Scan for the cell matching the given text and deliver its [x, y] coordinate at center. 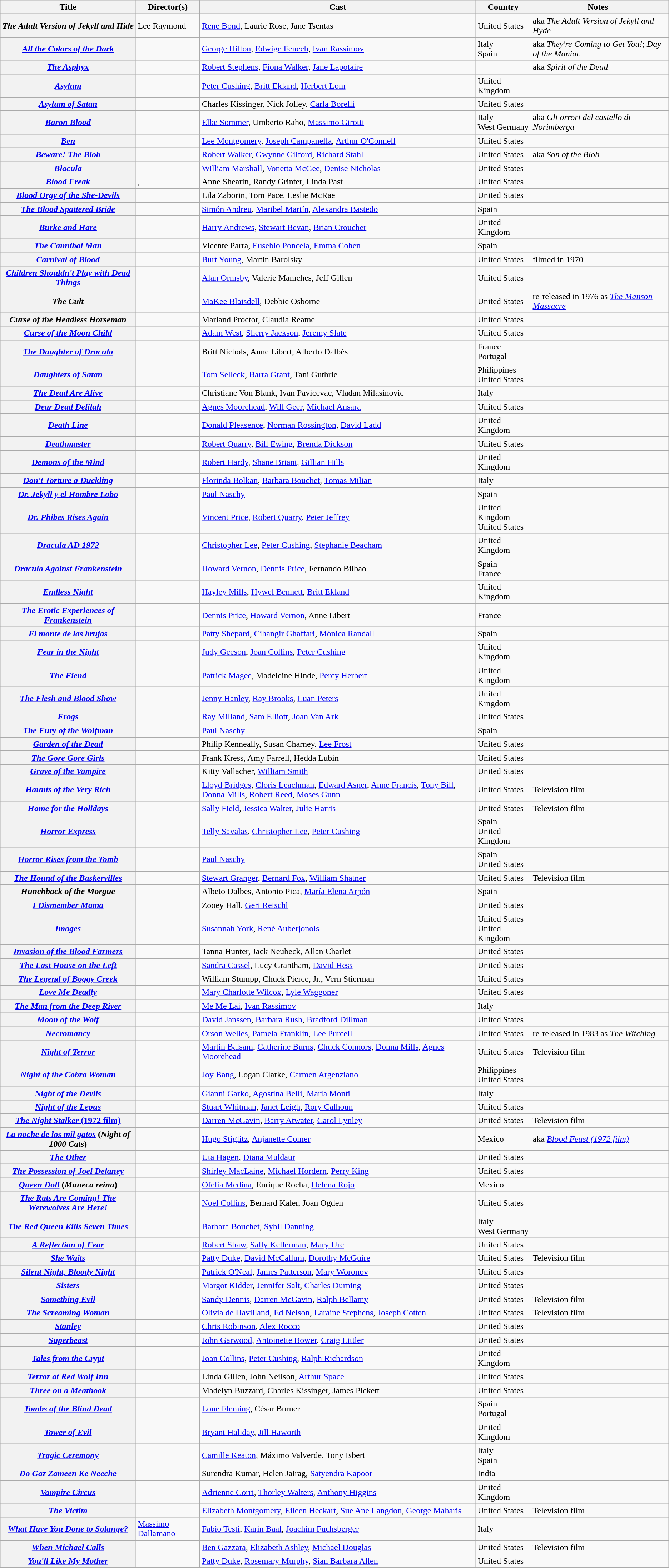
Mary Charlotte Wilcox, Lyle Waggoner [338, 992]
She Waits [68, 1258]
Sisters [68, 1285]
Martin Balsam, Catherine Burns, Chuck Connors, Donna Mills, Agnes Moorehead [338, 1051]
Night of the Lepus [68, 1107]
The Cannibal Man [68, 246]
Grave of the Vampire [68, 771]
Donald Pleasence, Norman Rossington, David Ladd [338, 425]
Agnes Moorehead, Will Geer, Michael Ansara [338, 407]
Kitty Vallacher, William Smith [338, 771]
The Flesh and Blood Show [68, 698]
Florinda Bolkan, Barbara Bouchet, Tomas Milian [338, 480]
Uta Hagen, Diana Muldaur [338, 1157]
Chris Robinson, Alex Rocco [338, 1326]
The Hound of the Baskervilles [68, 878]
Terror at Red Wolf Inn [68, 1377]
Tom Selleck, Barra Grant, Tani Guthrie [338, 374]
The Red Queen Kills Seven Times [68, 1226]
Harry Andrews, Stewart Bevan, Brian Croucher [338, 227]
Home for the Holidays [68, 808]
Darren McGavin, Barry Atwater, Carol Lynley [338, 1121]
Tales from the Crypt [68, 1359]
Zooey Hall, Geri Reischl [338, 905]
Anne Shearin, Randy Grinter, Linda Past [338, 182]
The Cult [68, 301]
Country [503, 7]
The Dead Are Alive [68, 393]
Tombs of the Blind Dead [68, 1409]
Tragic Ceremony [68, 1455]
The Fury of the Wolfman [68, 730]
Ofelia Medina, Enrique Rocha, Helena Rojo [338, 1185]
Asylum [68, 86]
Stewart Granger, Bernard Fox, William Shatner [338, 878]
Patty Shepard, Cihangir Ghaffari, Mónica Randall [338, 634]
filmed in 1970 [598, 259]
Britt Nichols, Anne Libert, Alberto Dalbés [338, 352]
El monte de las brujas [68, 634]
Lee Montgomery, Joseph Campanella, Arthur O'Connell [338, 141]
Robert Walker, Gwynne Gilford, Richard Stahl [338, 154]
Rene Bond, Laurie Rose, Jane Tsentas [338, 26]
Moon of the Wolf [68, 1019]
Blood Freak [68, 182]
Sally Field, Jessica Walter, Julie Harris [338, 808]
The Blood Spattered Bride [68, 209]
Love Me Deadly [68, 992]
Lone Fleming, César Burner [338, 1409]
Night of the Cobra Woman [68, 1075]
Deathmaster [68, 443]
Sandra Cassel, Lucy Grantham, David Hess [338, 965]
Dennis Price, Howard Vernon, Anne Libert [338, 615]
Daughters of Satan [68, 374]
Robert Stephens, Fiona Walker, Jane Lapotaire [338, 67]
The Possession of Joel Delaney [68, 1171]
Burke and Hare [68, 227]
Me Me Lai, Ivan Rassimov [338, 1006]
aka They're Coming to Get You!; Day of the Maniac [598, 49]
Patrick O'Neal, James Patterson, Mary Woronov [338, 1272]
The Victim [68, 1510]
Christiane Von Blank, Ivan Pavicevac, Vladan Milasinovic [338, 393]
Stanley [68, 1326]
MaKee Blaisdell, Debbie Osborne [338, 301]
SpainPortugal [503, 1409]
Massimo Dallamano [168, 1529]
Margot Kidder, Jennifer Salt, Charles Durning [338, 1285]
Joy Bang, Logan Clarke, Carmen Argenziano [338, 1075]
Dear Dead Delilah [68, 407]
Three on a Meathook [68, 1390]
Robert Quarry, Bill Ewing, Brenda Dickson [338, 443]
Robert Shaw, Sally Kellerman, Mary Ure [338, 1245]
Title [68, 7]
Tower of Evil [68, 1432]
Tanna Hunter, Jack Neubeck, Allan Charlet [338, 952]
The Last House on the Left [68, 965]
You'll Like My Mother [68, 1561]
Robert Hardy, Shane Briant, Gillian Hills [338, 462]
The Man from the Deep River [68, 1006]
, [168, 182]
Olivia de Havilland, Ed Nelson, Laraine Stephens, Joseph Cotten [338, 1313]
Madelyn Buzzard, Charles Kissinger, James Pickett [338, 1390]
I Dismember Mama [68, 905]
Marland Proctor, Claudia Reame [338, 319]
Surendra Kumar, Helen Jairag, Satyendra Kapoor [338, 1474]
George Hilton, Edwige Fenech, Ivan Rassimov [338, 49]
Alan Ormsby, Valerie Mamches, Jeff Gillen [338, 278]
Telly Savalas, Christopher Lee, Peter Cushing [338, 832]
What Have You Done to Solange? [68, 1529]
Blood Orgy of the She-Devils [68, 195]
Lila Zaborin, Tom Pace, Leslie McRae [338, 195]
Invasion of the Blood Farmers [68, 952]
Lee Raymond [168, 26]
Fabio Testi, Karin Baal, Joachim Fuchsberger [338, 1529]
All the Colors of the Dark [68, 49]
Asylum of Satan [68, 104]
Night of the Devils [68, 1093]
Cast [338, 7]
The Gore Gore Girls [68, 758]
Frank Kress, Amy Farrell, Hedda Lubin [338, 758]
Hayley Mills, Hywel Bennett, Britt Ekland [338, 592]
Silent Night, Bloody Night [68, 1272]
The Screaming Woman [68, 1313]
Gianni Garko, Agostina Belli, Maria Monti [338, 1093]
Children Shouldn't Play with Dead Things [68, 278]
Night of Terror [68, 1051]
Susannah York, René Auberjonois [338, 928]
France [503, 615]
Patrick Magee, Madeleine Hinde, Percy Herbert [338, 675]
Adrienne Corri, Thorley Walters, Anthony Higgins [338, 1492]
Sandy Dennis, Darren McGavin, Ralph Bellamy [338, 1299]
Philip Kenneally, Susan Charney, Lee Frost [338, 744]
William Marshall, Vonetta McGee, Denise Nicholas [338, 168]
Hunchback of the Morgue [68, 892]
When Michael Calls [68, 1547]
The Daughter of Dracula [68, 352]
Shirley MacLaine, Michael Hordern, Perry King [338, 1171]
aka Blood Feast (1972 film) [598, 1139]
A Reflection of Fear [68, 1245]
Barbara Bouchet, Sybil Danning [338, 1226]
aka Gli orrori del castello di Norimberga [598, 122]
Demons of the Mind [68, 462]
United KingdomUnited States [503, 517]
Horror Rises from the Tomb [68, 860]
aka Spirit of the Dead [598, 67]
Linda Gillen, John Neilson, Arthur Space [338, 1377]
Simón Andreu, Maribel Martín, Alexandra Bastedo [338, 209]
SpainUnited States [503, 860]
Garden of the Dead [68, 744]
Images [68, 928]
The Night Stalker (1972 film) [68, 1121]
Elizabeth Montgomery, Eileen Heckart, Sue Ane Langdon, George Maharis [338, 1510]
Ben Gazzara, Elizabeth Ashley, Michael Douglas [338, 1547]
Patty Duke, Rosemary Murphy, Sian Barbara Allen [338, 1561]
United StatesUnited Kingdom [503, 928]
FrancePortugal [503, 352]
Peter Cushing, Britt Ekland, Herbert Lom [338, 86]
re-released in 1983 as The Witching [598, 1033]
Frogs [68, 717]
John Garwood, Antoinette Bower, Craig Littler [338, 1340]
Beware! The Blob [68, 154]
Don't Torture a Duckling [68, 480]
Death Line [68, 425]
Judy Geeson, Joan Collins, Peter Cushing [338, 652]
Something Evil [68, 1299]
Hugo Stiglitz, Anjanette Comer [338, 1139]
Bryant Haliday, Jill Haworth [338, 1432]
Vincent Price, Robert Quarry, Peter Jeffrey [338, 517]
Dracula Against Frankenstein [68, 569]
re-released in 1976 as The Manson Massacre [598, 301]
aka Son of the Blob [598, 154]
The Rats Are Coming! The Werewolves Are Here! [68, 1203]
Orson Welles, Pamela Franklin, Lee Purcell [338, 1033]
The Legend of Boggy Creek [68, 979]
Notes [598, 7]
La noche de los mil gatos (Night of 1000 Cats) [68, 1139]
SpainUnited Kingdom [503, 832]
Joan Collins, Peter Cushing, Ralph Richardson [338, 1359]
Necromancy [68, 1033]
Lloyd Bridges, Cloris Leachman, Edward Asner, Anne Francis, Tony Bill, Donna Mills, Robert Reed, Moses Gunn [338, 790]
The Fiend [68, 675]
Ben [68, 141]
David Janssen, Barbara Rush, Bradford Dillman [338, 1019]
Carnival of Blood [68, 259]
Fear in the Night [68, 652]
Queen Doll (Muneca reina) [68, 1185]
The Adult Version of Jekyll and Hide [68, 26]
The Erotic Experiences of Frankenstein [68, 615]
aka The Adult Version of Jekyll and Hyde [598, 26]
Patty Duke, David McCallum, Dorothy McGuire [338, 1258]
Charles Kissinger, Nick Jolley, Carla Borelli [338, 104]
Howard Vernon, Dennis Price, Fernando Bilbao [338, 569]
William Stumpp, Chuck Pierce, Jr., Vern Stierman [338, 979]
India [503, 1474]
Do Gaz Zameen Ke Neeche [68, 1474]
Ray Milland, Sam Elliott, Joan Van Ark [338, 717]
Superbeast [68, 1340]
The Other [68, 1157]
Vicente Parra, Eusebio Poncela, Emma Cohen [338, 246]
Dr. Phibes Rises Again [68, 517]
Albeto Dalbes, Antonio Pica, María Elena Arpón [338, 892]
Adam West, Sherry Jackson, Jeremy Slate [338, 333]
Haunts of the Very Rich [68, 790]
Dracula AD 1972 [68, 545]
SpainFrance [503, 569]
Baron Blood [68, 122]
The Asphyx [68, 67]
Camille Keaton, Máximo Valverde, Tony Isbert [338, 1455]
Dr. Jekyll y el Hombre Lobo [68, 494]
Curse of the Moon Child [68, 333]
Stuart Whitman, Janet Leigh, Rory Calhoun [338, 1107]
Blacula [68, 168]
Burt Young, Martin Barolsky [338, 259]
Director(s) [168, 7]
Elke Sommer, Umberto Raho, Massimo Girotti [338, 122]
Vampire Circus [68, 1492]
Curse of the Headless Horseman [68, 319]
Horror Express [68, 832]
Endless Night [68, 592]
Jenny Hanley, Ray Brooks, Luan Peters [338, 698]
Christopher Lee, Peter Cushing, Stephanie Beacham [338, 545]
Noel Collins, Bernard Kaler, Joan Ogden [338, 1203]
